Find where the given text appears and provide that cell's center as [x, y] coordinate. 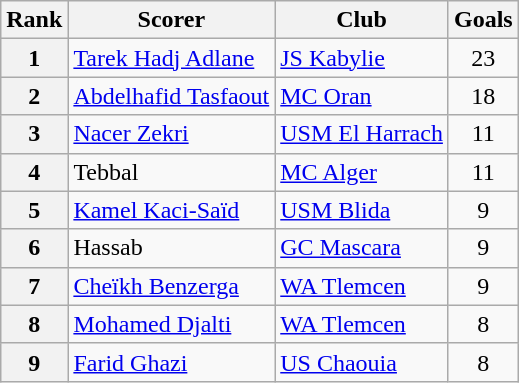
Mohamed Djalti [172, 324]
Tarek Hadj Adlane [172, 58]
4 [34, 172]
3 [34, 134]
Cheïkh Benzerga [172, 286]
2 [34, 96]
Tebbal [172, 172]
Kamel Kaci-Saïd [172, 210]
MC Oran [362, 96]
JS Kabylie [362, 58]
5 [34, 210]
Abdelhafid Tasfaout [172, 96]
23 [483, 58]
Goals [483, 20]
USM Blida [362, 210]
18 [483, 96]
Farid Ghazi [172, 362]
Club [362, 20]
USM El Harrach [362, 134]
Rank [34, 20]
Nacer Zekri [172, 134]
1 [34, 58]
6 [34, 248]
GC Mascara [362, 248]
Scorer [172, 20]
MC Alger [362, 172]
US Chaouia [362, 362]
7 [34, 286]
Hassab [172, 248]
